Find where the given text appears and provide that cell's center as [X, Y] coordinate. 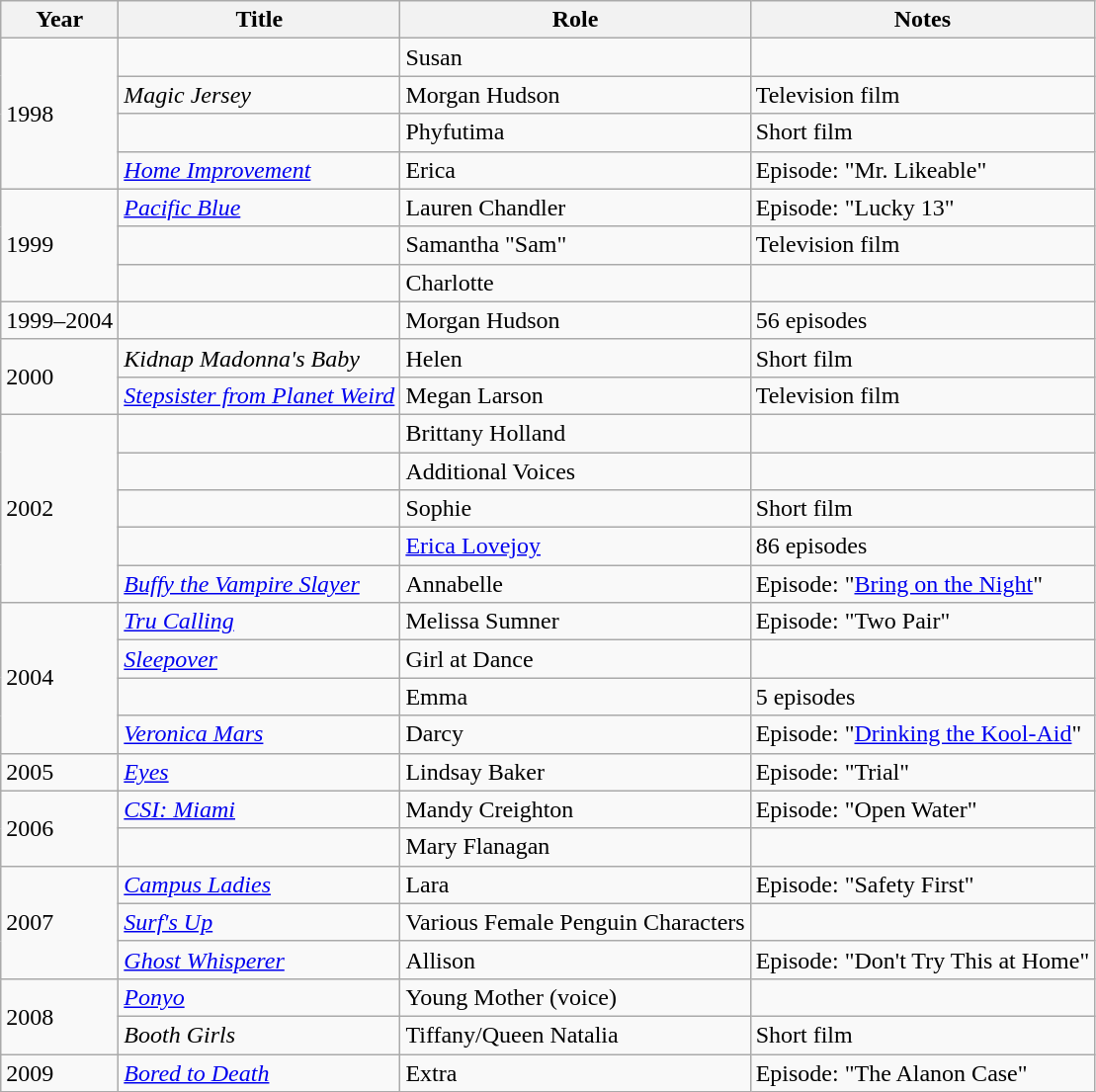
Sophie [575, 509]
Year [59, 20]
Mandy Creighton [575, 809]
Lindsay Baker [575, 772]
Extra [575, 1072]
Emma [575, 697]
1998 [59, 114]
Pacific Blue [259, 208]
Ghost Whisperer [259, 960]
Melissa Sumner [575, 622]
2007 [59, 922]
Phyfutima [575, 132]
Young Mother (voice) [575, 997]
1999 [59, 245]
Episode: "Two Pair" [923, 622]
Kidnap Madonna's Baby [259, 358]
2004 [59, 678]
Title [259, 20]
Surf's Up [259, 922]
Role [575, 20]
Ponyo [259, 997]
2002 [59, 508]
Magic Jersey [259, 95]
Charlotte [575, 283]
56 episodes [923, 320]
5 episodes [923, 697]
Episode: "The Alanon Case" [923, 1072]
1999–2004 [59, 320]
2005 [59, 772]
Stepsister from Planet Weird [259, 395]
2009 [59, 1072]
Episode: "Open Water" [923, 809]
Lauren Chandler [575, 208]
2006 [59, 828]
Susan [575, 57]
CSI: Miami [259, 809]
Sleepover [259, 659]
Episode: "Don't Try This at Home" [923, 960]
Brittany Holland [575, 433]
Helen [575, 358]
Episode: "Mr. Likeable" [923, 170]
2008 [59, 1016]
Booth Girls [259, 1035]
Darcy [575, 734]
Eyes [259, 772]
Tiffany/Queen Natalia [575, 1035]
Erica [575, 170]
Annabelle [575, 584]
Additional Voices [575, 471]
Samantha "Sam" [575, 245]
Allison [575, 960]
Megan Larson [575, 395]
Home Improvement [259, 170]
Notes [923, 20]
Episode: "Bring on the Night" [923, 584]
86 episodes [923, 546]
2000 [59, 377]
Bored to Death [259, 1072]
Episode: "Lucky 13" [923, 208]
Campus Ladies [259, 884]
Tru Calling [259, 622]
Erica Lovejoy [575, 546]
Buffy the Vampire Slayer [259, 584]
Veronica Mars [259, 734]
Mary Flanagan [575, 847]
Episode: "Trial" [923, 772]
Episode: "Drinking the Kool-Aid" [923, 734]
Girl at Dance [575, 659]
Lara [575, 884]
Various Female Penguin Characters [575, 922]
Episode: "Safety First" [923, 884]
